Find where the given text appears and provide that cell's center as [x, y] coordinate. 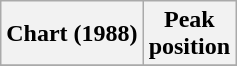
Chart (1988) [72, 34]
Peakposition [189, 34]
